Return the (x, y) coordinate for the center point of the cell that contains the specified text.  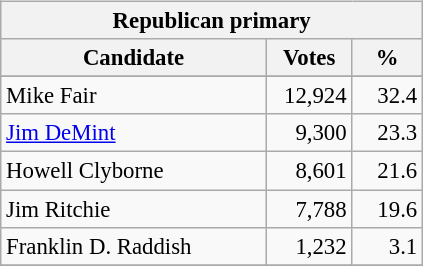
1,232 (309, 246)
12,924 (309, 96)
8,601 (309, 171)
32.4 (388, 96)
Republican primary (212, 21)
Votes (309, 58)
19.6 (388, 209)
Franklin D. Raddish (134, 246)
3.1 (388, 246)
Howell Clyborne (134, 171)
Mike Fair (134, 96)
7,788 (309, 209)
21.6 (388, 171)
9,300 (309, 133)
23.3 (388, 133)
Jim DeMint (134, 133)
Candidate (134, 58)
Jim Ritchie (134, 209)
% (388, 58)
